Identify which cell holds the provided text, then report its [X, Y] central coordinate. 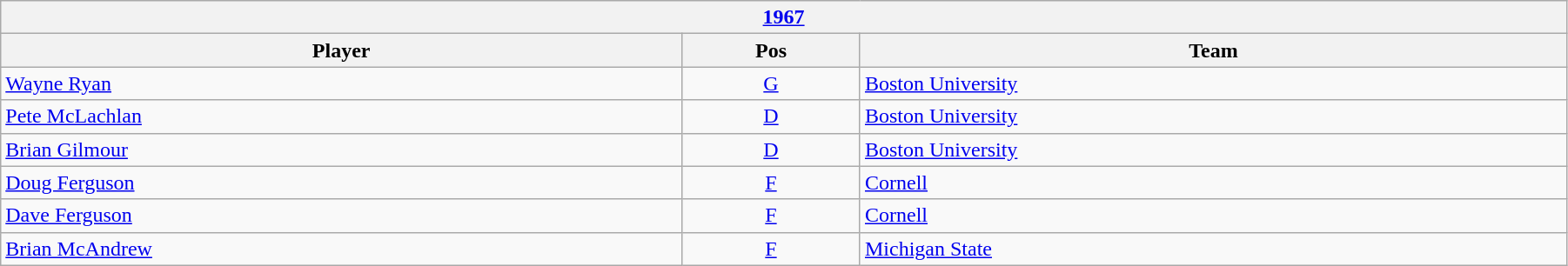
1967 [784, 17]
Pete McLachlan [341, 116]
Michigan State [1213, 249]
Dave Ferguson [341, 216]
Brian Gilmour [341, 150]
Wayne Ryan [341, 83]
Player [341, 50]
Pos [771, 50]
Team [1213, 50]
Doug Ferguson [341, 183]
Brian McAndrew [341, 249]
G [771, 83]
